Return (X, Y) of the center of cell containing provided text 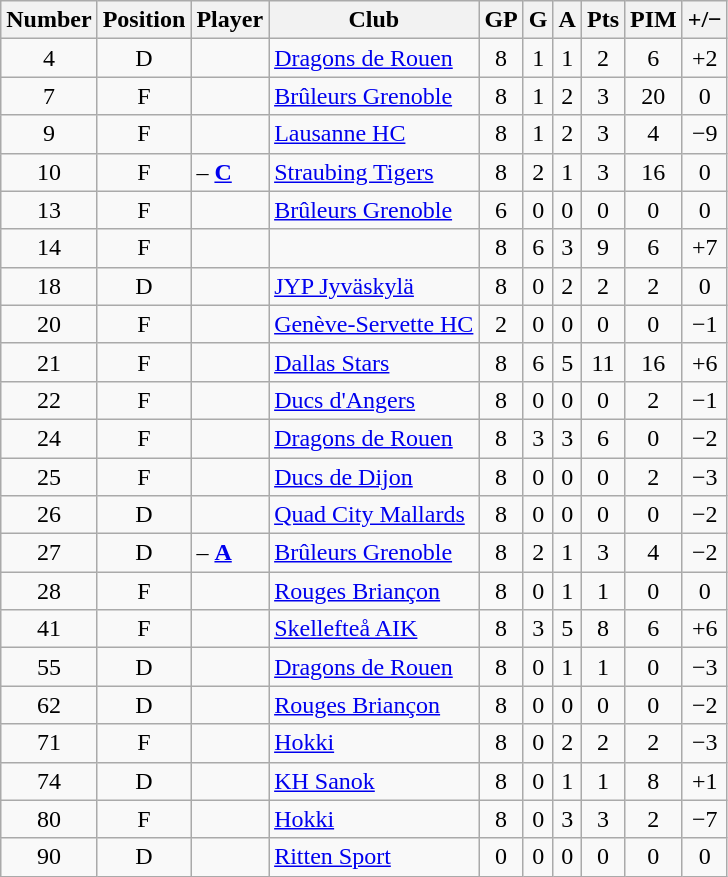
26 (49, 515)
27 (49, 553)
Lausanne HC (374, 134)
Position (144, 20)
Player (230, 20)
Number (49, 20)
21 (49, 362)
Ducs de Dijon (374, 477)
80 (49, 819)
A (567, 20)
GP (501, 20)
55 (49, 667)
+7 (704, 248)
74 (49, 781)
KH Sanok (374, 781)
71 (49, 743)
25 (49, 477)
−7 (704, 819)
Dallas Stars (374, 362)
– C (230, 172)
62 (49, 705)
+1 (704, 781)
18 (49, 286)
Skellefteå AIK (374, 629)
7 (49, 96)
G (538, 20)
Quad City Mallards (374, 515)
14 (49, 248)
28 (49, 591)
24 (49, 438)
22 (49, 400)
Straubing Tigers (374, 172)
Club (374, 20)
+/− (704, 20)
Ducs d'Angers (374, 400)
– A (230, 553)
Pts (602, 20)
41 (49, 629)
PIM (654, 20)
10 (49, 172)
90 (49, 857)
−9 (704, 134)
+2 (704, 58)
11 (602, 362)
JYP Jyväskylä (374, 286)
13 (49, 210)
Genève-Servette HC (374, 324)
Ritten Sport (374, 857)
